Scan for the cell matching the given text and deliver its (X, Y) coordinate at center. 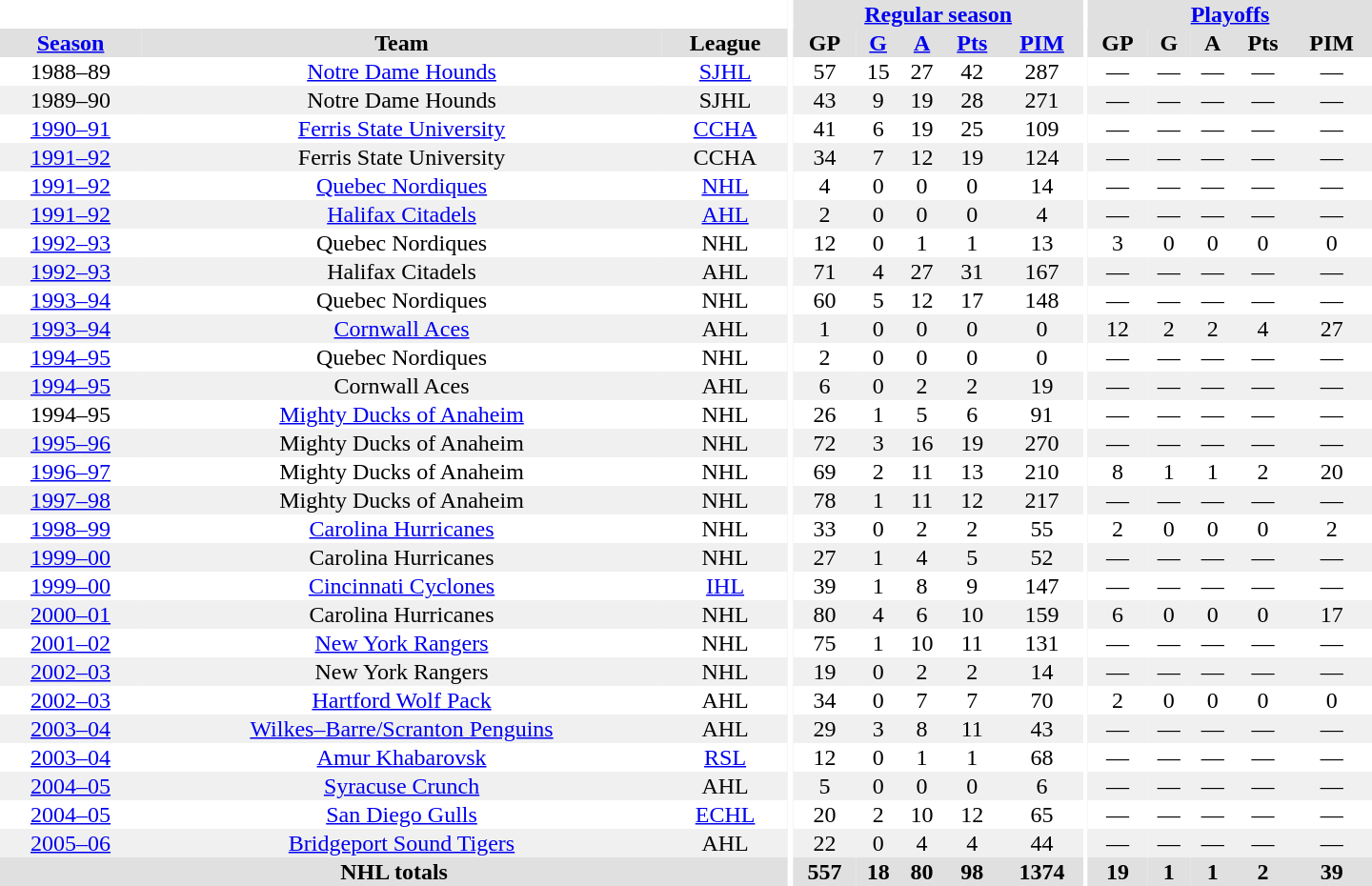
18 (878, 872)
42 (973, 71)
210 (1042, 472)
1998–99 (71, 529)
Regular season (938, 14)
Syracuse Crunch (402, 786)
16 (922, 443)
Hartford Wolf Pack (402, 700)
287 (1042, 71)
Season (71, 43)
60 (824, 300)
1988–89 (71, 71)
Cincinnati Cyclones (402, 586)
69 (824, 472)
Bridgeport Sound Tigers (402, 843)
271 (1042, 100)
131 (1042, 643)
Team (402, 43)
557 (824, 872)
1997–98 (71, 500)
41 (824, 129)
52 (1042, 557)
Playoffs (1230, 14)
70 (1042, 700)
NHL totals (394, 872)
1374 (1042, 872)
League (725, 43)
124 (1042, 157)
Amur Khabarovsk (402, 757)
147 (1042, 586)
217 (1042, 500)
159 (1042, 614)
RSL (725, 757)
44 (1042, 843)
1990–91 (71, 129)
2000–01 (71, 614)
55 (1042, 529)
167 (1042, 272)
75 (824, 643)
31 (973, 272)
2005–06 (71, 843)
33 (824, 529)
26 (824, 414)
28 (973, 100)
78 (824, 500)
29 (824, 729)
71 (824, 272)
57 (824, 71)
1995–96 (71, 443)
91 (1042, 414)
22 (824, 843)
270 (1042, 443)
Wilkes–Barre/Scranton Penguins (402, 729)
IHL (725, 586)
65 (1042, 815)
98 (973, 872)
25 (973, 129)
72 (824, 443)
109 (1042, 129)
148 (1042, 300)
1989–90 (71, 100)
68 (1042, 757)
15 (878, 71)
ECHL (725, 815)
1996–97 (71, 472)
2001–02 (71, 643)
San Diego Gulls (402, 815)
